Pinpoint the cell where the given text exists, returning its [x, y] midpoint coordinate. 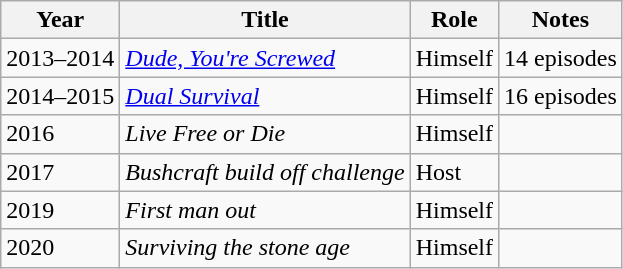
First man out [265, 210]
14 episodes [561, 58]
Surviving the stone age [265, 248]
Year [60, 20]
2019 [60, 210]
Dude, You're Screwed [265, 58]
Notes [561, 20]
Host [454, 172]
2017 [60, 172]
Live Free or Die [265, 134]
2013–2014 [60, 58]
Dual Survival [265, 96]
Role [454, 20]
Bushcraft build off challenge [265, 172]
16 episodes [561, 96]
2020 [60, 248]
2016 [60, 134]
Title [265, 20]
2014–2015 [60, 96]
